Return the (X, Y) coordinate for the center point of the cell that contains the specified text.  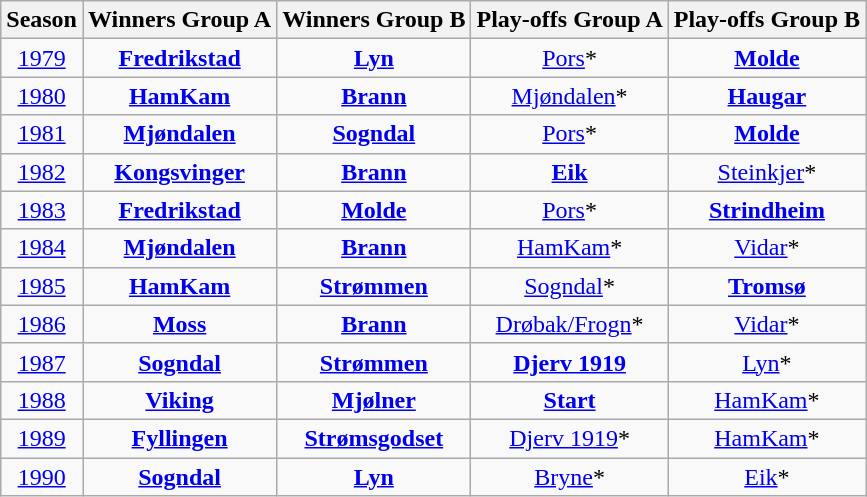
Play-offs Group B (766, 20)
Strindheim (766, 210)
Steinkjer* (766, 172)
Strømsgodset (374, 438)
Haugar (766, 96)
Drøbak/Frogn* (570, 324)
Mjølner (374, 400)
1981 (42, 134)
1986 (42, 324)
1990 (42, 477)
Tromsø (766, 286)
Start (570, 400)
1980 (42, 96)
Viking (179, 400)
1987 (42, 362)
1989 (42, 438)
Mjøndalen* (570, 96)
1985 (42, 286)
1988 (42, 400)
Winners Group B (374, 20)
Play-offs Group A (570, 20)
Eik (570, 172)
Fyllingen (179, 438)
1983 (42, 210)
Moss (179, 324)
1982 (42, 172)
Lyn* (766, 362)
Winners Group A (179, 20)
1984 (42, 248)
Bryne* (570, 477)
Kongsvinger (179, 172)
Djerv 1919 (570, 362)
1979 (42, 58)
Djerv 1919* (570, 438)
Season (42, 20)
Eik* (766, 477)
Sogndal* (570, 286)
